Find where the given text appears and provide that cell's center as [X, Y] coordinate. 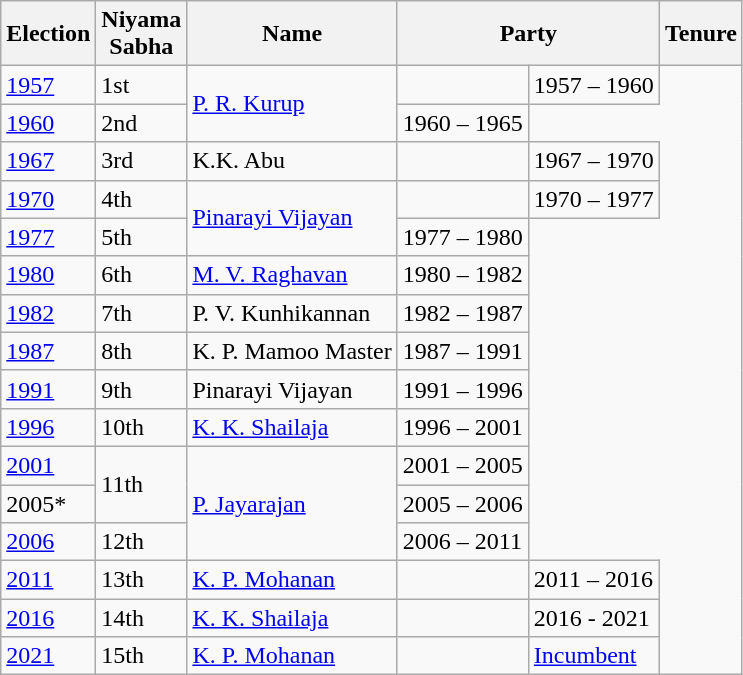
3rd [142, 161]
2nd [142, 123]
P. V. Kunhikannan [292, 313]
Tenure [700, 34]
14th [142, 618]
1987 – 1991 [462, 351]
15th [142, 656]
2001 [48, 465]
2021 [48, 656]
K.K. Abu [292, 161]
1987 [48, 351]
1957 [48, 85]
9th [142, 389]
1977 [48, 237]
P. R. Kurup [292, 104]
2011 [48, 580]
2005* [48, 503]
1996 – 2001 [462, 427]
2001 – 2005 [462, 465]
Incumbent [594, 656]
10th [142, 427]
1991 – 1996 [462, 389]
11th [142, 484]
7th [142, 313]
5th [142, 237]
1960 – 1965 [462, 123]
2016 [48, 618]
K. P. Mamoo Master [292, 351]
8th [142, 351]
1970 – 1977 [594, 199]
2006 – 2011 [462, 542]
2005 – 2006 [462, 503]
1980 [48, 275]
2006 [48, 542]
4th [142, 199]
1967 [48, 161]
Name [292, 34]
2011 – 2016 [594, 580]
1980 – 1982 [462, 275]
1970 [48, 199]
1957 – 1960 [594, 85]
6th [142, 275]
1st [142, 85]
M. V. Raghavan [292, 275]
1967 – 1970 [594, 161]
12th [142, 542]
1991 [48, 389]
2016 - 2021 [594, 618]
NiyamaSabha [142, 34]
1960 [48, 123]
1982 [48, 313]
1996 [48, 427]
P. Jayarajan [292, 503]
13th [142, 580]
1982 – 1987 [462, 313]
Party [528, 34]
Election [48, 34]
1977 – 1980 [462, 237]
